Search for the cell housing the specified text and yield its (x, y) center coordinate. 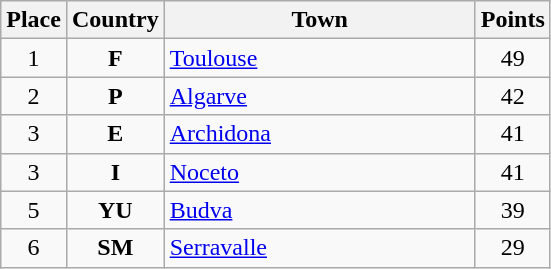
I (115, 172)
Budva (320, 210)
E (115, 134)
Country (115, 20)
42 (512, 96)
YU (115, 210)
Algarve (320, 96)
Points (512, 20)
6 (34, 248)
29 (512, 248)
P (115, 96)
F (115, 58)
39 (512, 210)
Serravalle (320, 248)
Place (34, 20)
5 (34, 210)
Toulouse (320, 58)
2 (34, 96)
Town (320, 20)
49 (512, 58)
Noceto (320, 172)
SM (115, 248)
Archidona (320, 134)
1 (34, 58)
